For the text-containing cell, return its midpoint in [X, Y] coordinate format. 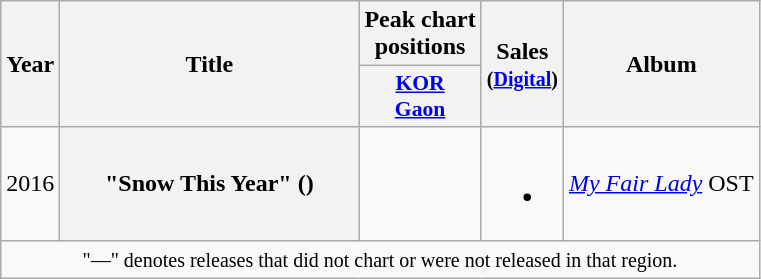
KORGaon [420, 96]
"—" denotes releases that did not chart or were not released in that region. [380, 259]
Album [661, 64]
Title [210, 64]
Sales(Digital) [522, 64]
My Fair Lady OST [661, 184]
"Snow This Year" () [210, 184]
Year [30, 64]
Peak chartpositions [420, 34]
2016 [30, 184]
